For the text-containing cell, return its midpoint in [X, Y] coordinate format. 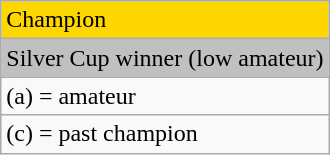
Champion [165, 20]
Silver Cup winner (low amateur) [165, 58]
(c) = past champion [165, 134]
(a) = amateur [165, 96]
